Search for the cell housing the specified text and yield its [X, Y] center coordinate. 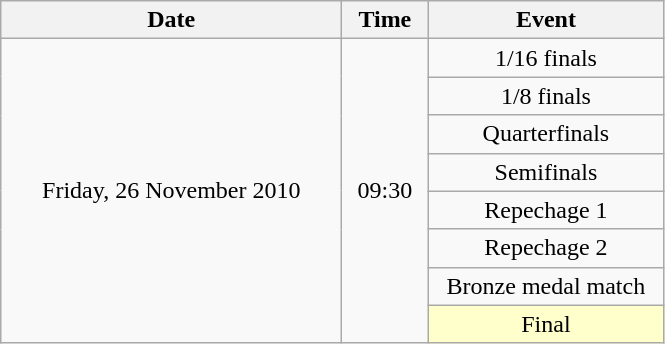
09:30 [385, 191]
Repechage 1 [546, 210]
Quarterfinals [546, 134]
Repechage 2 [546, 248]
Event [546, 20]
Final [546, 324]
Bronze medal match [546, 286]
Friday, 26 November 2010 [172, 191]
1/8 finals [546, 96]
1/16 finals [546, 58]
Semifinals [546, 172]
Date [172, 20]
Time [385, 20]
